Detect which cell encompasses the target text, then output its (X, Y) center coordinate. 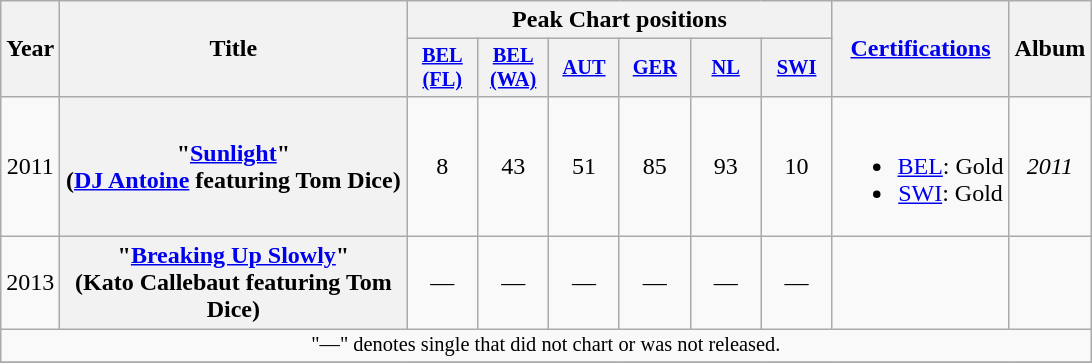
BEL (WA) (514, 68)
AUT (584, 68)
10 (796, 166)
93 (726, 166)
"Sunlight"(DJ Antoine featuring Tom Dice) (234, 166)
"Breaking Up Slowly"(Kato Callebaut featuring Tom Dice) (234, 283)
Year (30, 49)
NL (726, 68)
Album (1050, 49)
BEL (FL) (442, 68)
BEL: GoldSWI: Gold (920, 166)
GER (654, 68)
Certifications (920, 49)
43 (514, 166)
8 (442, 166)
2013 (30, 283)
SWI (796, 68)
85 (654, 166)
Peak Chart positions (620, 20)
Title (234, 49)
51 (584, 166)
"—" denotes single that did not chart or was not released. (546, 346)
